Extract the [X, Y] coordinate from the center of the cell holding the provided text.  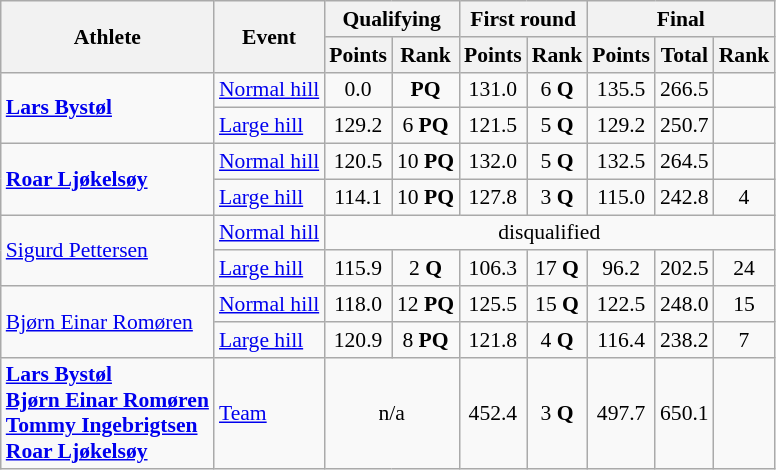
135.5 [621, 90]
6 Q [558, 90]
0.0 [358, 90]
First round [523, 19]
127.8 [493, 197]
Sigurd Pettersen [108, 250]
n/a [392, 413]
125.5 [493, 304]
116.4 [621, 340]
8 PQ [426, 340]
Total [684, 55]
132.0 [493, 162]
120.5 [358, 162]
248.0 [684, 304]
131.0 [493, 90]
132.5 [621, 162]
Event [269, 36]
6 PQ [426, 126]
Roar Ljøkelsøy [108, 180]
115.9 [358, 269]
121.8 [493, 340]
4 [744, 197]
12 PQ [426, 304]
2 Q [426, 269]
250.7 [684, 126]
264.5 [684, 162]
122.5 [621, 304]
7 [744, 340]
238.2 [684, 340]
17 Q [558, 269]
Lars Bystøl [108, 108]
106.3 [493, 269]
120.9 [358, 340]
disqualified [549, 233]
96.2 [621, 269]
15 Q [558, 304]
Team [269, 413]
266.5 [684, 90]
114.1 [358, 197]
Lars BystølBjørn Einar RomørenTommy IngebrigtsenRoar Ljøkelsøy [108, 413]
242.8 [684, 197]
Athlete [108, 36]
497.7 [621, 413]
Bjørn Einar Romøren [108, 322]
Qualifying [392, 19]
202.5 [684, 269]
121.5 [493, 126]
PQ [426, 90]
15 [744, 304]
118.0 [358, 304]
24 [744, 269]
452.4 [493, 413]
115.0 [621, 197]
650.1 [684, 413]
Final [680, 19]
4 Q [558, 340]
